Capture the cell that displays the provided text and extract its [x, y] central coordinate. 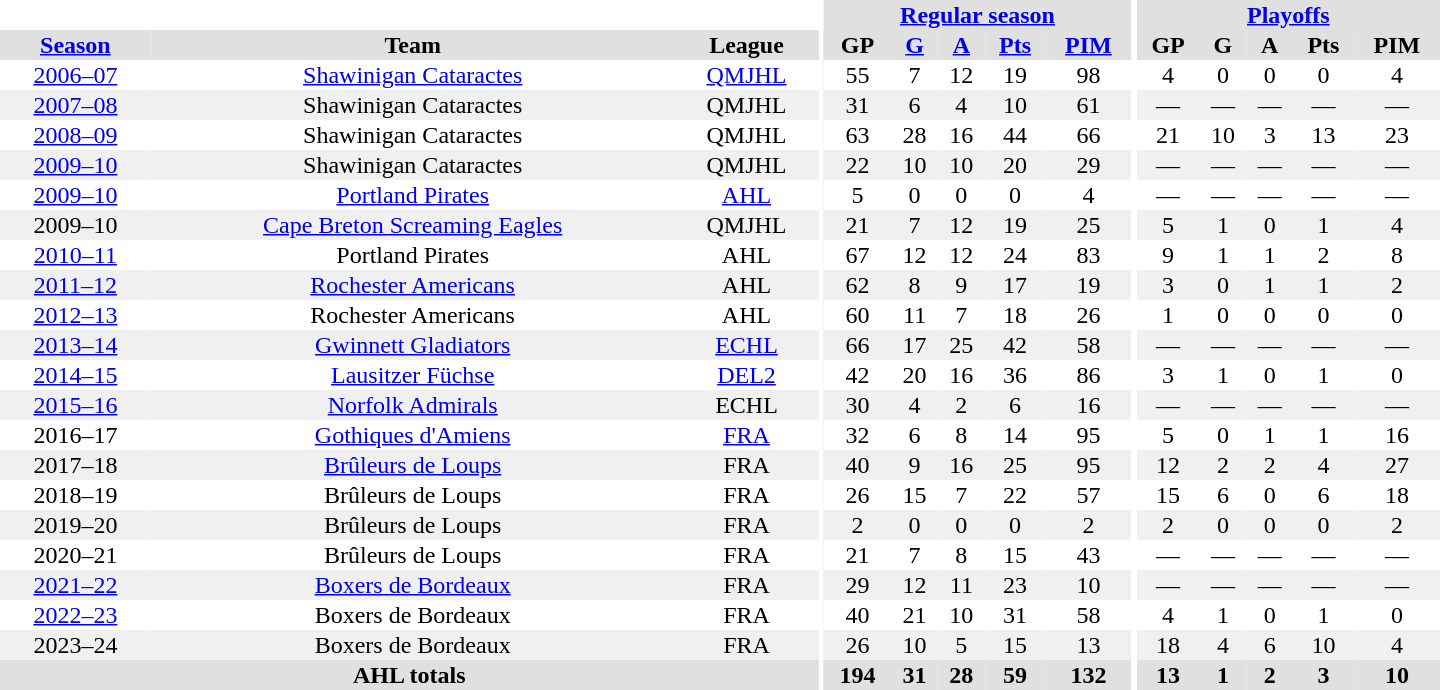
14 [1016, 435]
2017–18 [76, 465]
43 [1088, 555]
Cape Breton Screaming Eagles [413, 225]
2013–14 [76, 345]
30 [858, 405]
2018–19 [76, 495]
132 [1088, 675]
2015–16 [76, 405]
63 [858, 135]
2008–09 [76, 135]
2021–22 [76, 585]
62 [858, 285]
2023–24 [76, 645]
2016–17 [76, 435]
Gwinnett Gladiators [413, 345]
57 [1088, 495]
2011–12 [76, 285]
24 [1016, 255]
Gothiques d'Amiens [413, 435]
Norfolk Admirals [413, 405]
2020–21 [76, 555]
2019–20 [76, 525]
Lausitzer Füchse [413, 375]
32 [858, 435]
194 [858, 675]
2014–15 [76, 375]
67 [858, 255]
AHL totals [409, 675]
2007–08 [76, 105]
55 [858, 75]
Regular season [978, 15]
98 [1088, 75]
44 [1016, 135]
83 [1088, 255]
DEL2 [747, 375]
61 [1088, 105]
60 [858, 315]
Playoffs [1288, 15]
27 [1397, 465]
59 [1016, 675]
League [747, 45]
2022–23 [76, 615]
86 [1088, 375]
Team [413, 45]
2006–07 [76, 75]
36 [1016, 375]
Season [76, 45]
2010–11 [76, 255]
2012–13 [76, 315]
